Determine the (X, Y) coordinate at the center of the cell enclosing the given text.  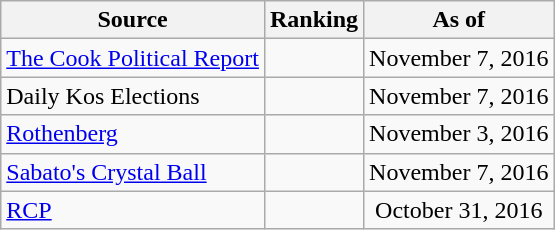
Ranking (314, 20)
October 31, 2016 (459, 210)
Daily Kos Elections (133, 96)
As of (459, 20)
RCP (133, 210)
Sabato's Crystal Ball (133, 172)
November 3, 2016 (459, 134)
Source (133, 20)
The Cook Political Report (133, 58)
Rothenberg (133, 134)
